For the text-containing cell, return its midpoint in (X, Y) coordinate format. 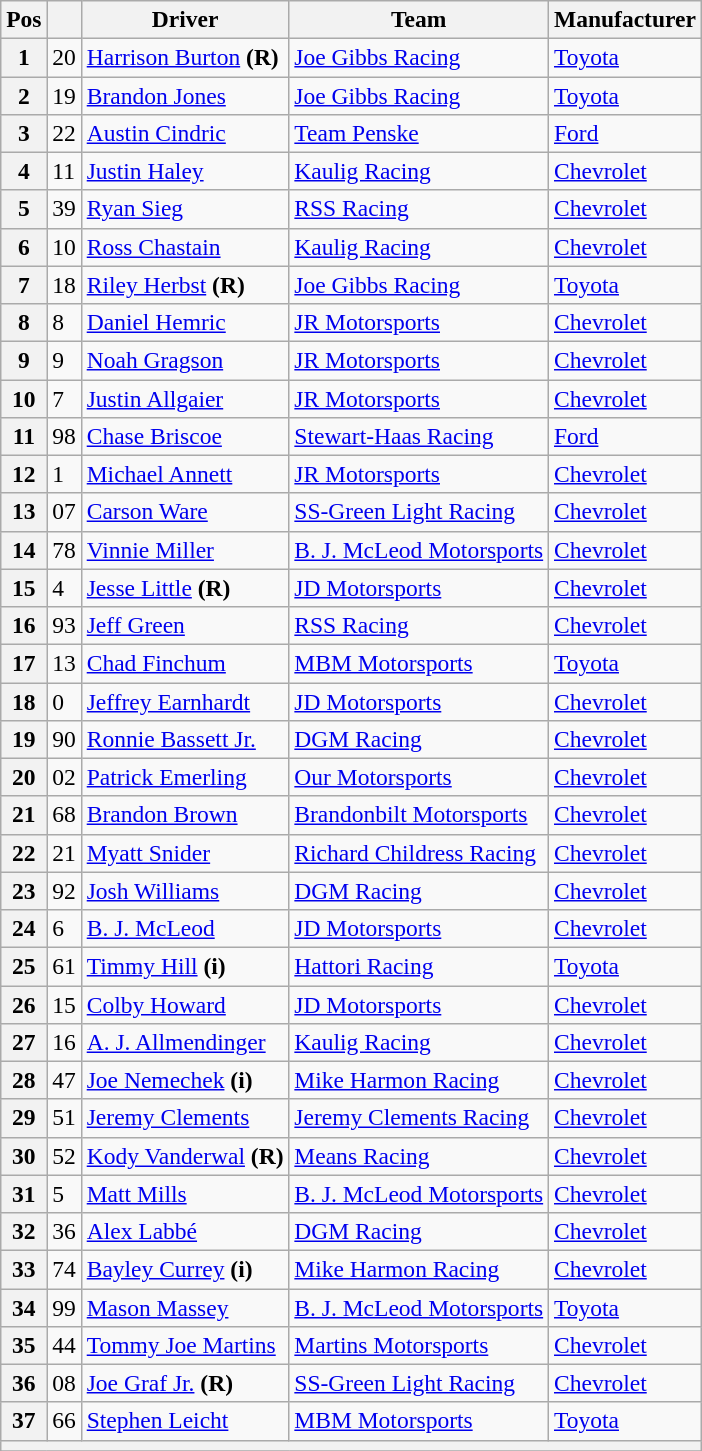
Team (419, 19)
07 (64, 512)
Brandonbilt Motorsports (419, 815)
Ryan Sieg (185, 209)
61 (64, 966)
33 (24, 1269)
B. J. McLeod (185, 928)
Matt Mills (185, 1194)
47 (64, 1080)
12 (24, 474)
Hattori Racing (419, 966)
35 (24, 1345)
Austin Cindric (185, 133)
Our Motorsports (419, 777)
Bayley Currey (i) (185, 1269)
Stewart-Haas Racing (419, 436)
14 (24, 550)
28 (24, 1080)
37 (24, 1421)
Mason Massey (185, 1307)
98 (64, 436)
Harrison Burton (R) (185, 57)
31 (24, 1194)
Timmy Hill (i) (185, 966)
Martins Motorsports (419, 1345)
Means Racing (419, 1156)
66 (64, 1421)
Myatt Snider (185, 853)
Chad Finchum (185, 663)
3 (24, 133)
39 (64, 209)
23 (24, 891)
Pos (24, 19)
08 (64, 1383)
Carson Ware (185, 512)
Patrick Emerling (185, 777)
Jeremy Clements Racing (419, 1118)
Daniel Hemric (185, 322)
Noah Gragson (185, 360)
0 (64, 701)
Josh Williams (185, 891)
27 (24, 1042)
25 (24, 966)
Michael Annett (185, 474)
Richard Childress Racing (419, 853)
17 (24, 663)
Joe Nemechek (i) (185, 1080)
Team Penske (419, 133)
93 (64, 625)
Colby Howard (185, 1004)
52 (64, 1156)
51 (64, 1118)
78 (64, 550)
26 (24, 1004)
30 (24, 1156)
Jeff Green (185, 625)
32 (24, 1231)
44 (64, 1345)
Driver (185, 19)
24 (24, 928)
74 (64, 1269)
Ronnie Bassett Jr. (185, 739)
Justin Allgaier (185, 398)
Chase Briscoe (185, 436)
Alex Labbé (185, 1231)
Manufacturer (626, 19)
68 (64, 815)
Riley Herbst (R) (185, 285)
Justin Haley (185, 171)
92 (64, 891)
Brandon Jones (185, 95)
Jeremy Clements (185, 1118)
34 (24, 1307)
02 (64, 777)
Stephen Leicht (185, 1421)
Jeffrey Earnhardt (185, 701)
90 (64, 739)
29 (24, 1118)
2 (24, 95)
Brandon Brown (185, 815)
Tommy Joe Martins (185, 1345)
Kody Vanderwal (R) (185, 1156)
99 (64, 1307)
Jesse Little (R) (185, 588)
Joe Graf Jr. (R) (185, 1383)
A. J. Allmendinger (185, 1042)
Ross Chastain (185, 247)
Vinnie Miller (185, 550)
